Locate the cell with the specified text and output its (x, y) center coordinate. 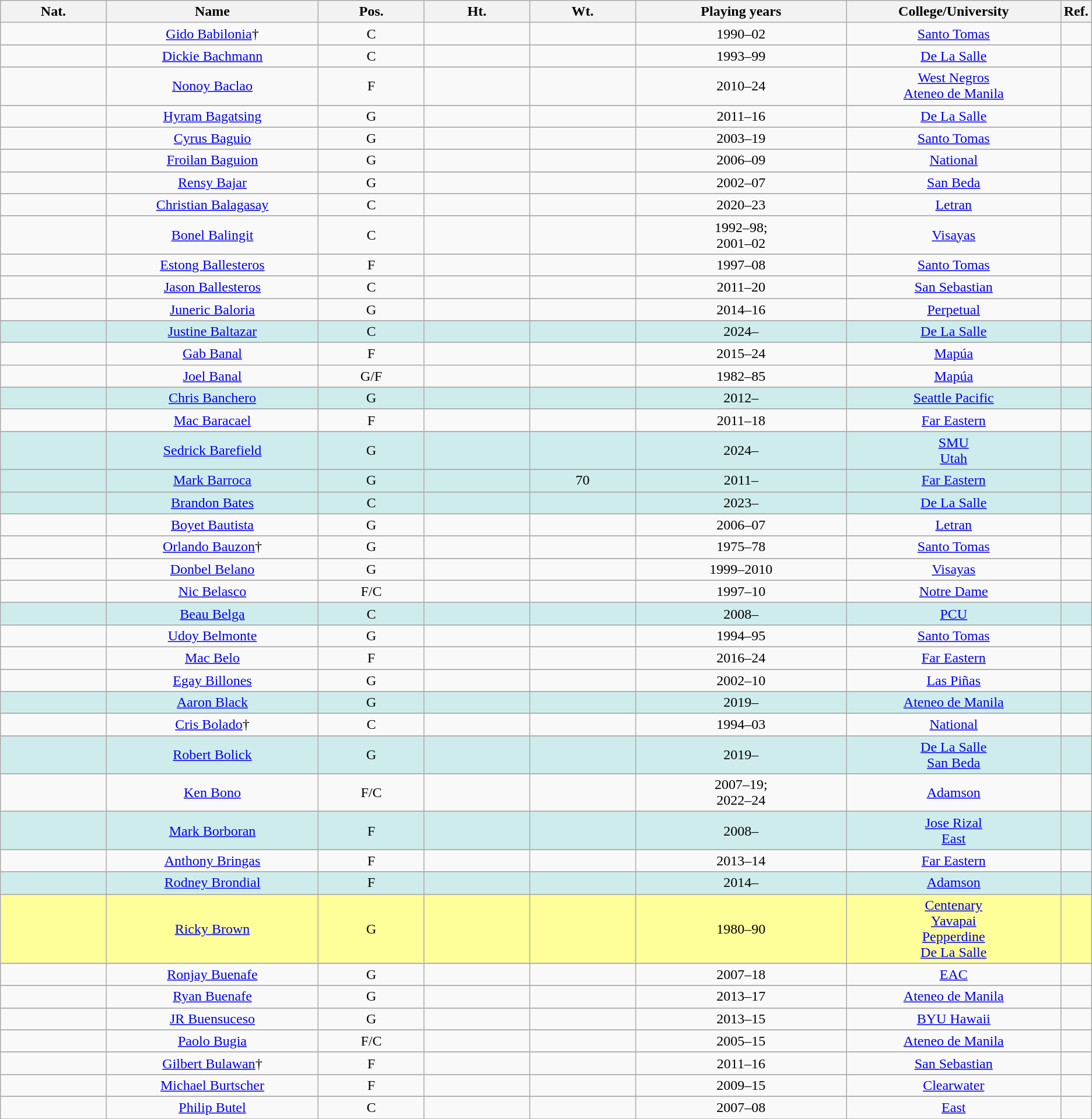
2003–19 (741, 138)
Name (212, 12)
Seattle Pacific (953, 398)
Gido Babilonia† (212, 34)
2006–07 (741, 525)
Jason Ballesteros (212, 287)
Mac Belo (212, 658)
Hyram Bagatsing (212, 116)
Ryan Buenafe (212, 997)
Robert Bolick (212, 755)
Mark Borboran (212, 830)
Joel Banal (212, 376)
Notre Dame (953, 591)
2010–24 (741, 86)
Playing years (741, 12)
Ken Bono (212, 793)
2002–07 (741, 183)
2012– (741, 398)
Nic Belasco (212, 591)
2011– (741, 480)
Aaron Black (212, 703)
Ronjay Buenafe (212, 974)
Paolo Bugia (212, 1041)
Sedrick Barefield (212, 450)
Justine Baltazar (212, 332)
CentenaryYavapaiPepperdineDe La Salle (953, 928)
De La SalleSan Beda (953, 755)
2014– (741, 883)
Mac Baracael (212, 420)
Nonoy Baclao (212, 86)
West NegrosAteneo de Manila (953, 86)
1975–78 (741, 547)
BYU Hawaii (953, 1019)
Cris Bolado† (212, 725)
Christian Balagasay (212, 205)
JR Buensuceso (212, 1019)
Gilbert Bulawan† (212, 1063)
2011–20 (741, 287)
2007–18 (741, 974)
Gab Banal (212, 354)
70 (582, 480)
1999–2010 (741, 569)
1980–90 (741, 928)
Ref. (1076, 12)
College/University (953, 12)
2023– (741, 503)
2007–08 (741, 1107)
Egay Billones (212, 680)
PCU (953, 613)
Pos. (371, 12)
Nat. (54, 12)
2013–14 (741, 861)
2015–24 (741, 354)
2016–24 (741, 658)
Dickie Bachmann (212, 56)
2013–17 (741, 997)
Mark Barroca (212, 480)
1982–85 (741, 376)
1997–08 (741, 265)
2009–15 (741, 1085)
SMUUtah (953, 450)
San Beda (953, 183)
Anthony Bringas (212, 861)
2006–09 (741, 160)
Clearwater (953, 1085)
Udoy Belmonte (212, 636)
Cyrus Baguio (212, 138)
1997–10 (741, 591)
Las Piñas (953, 680)
1992–98;2001–02 (741, 234)
G/F (371, 376)
2005–15 (741, 1041)
Rensy Bajar (212, 183)
Boyet Bautista (212, 525)
1994–95 (741, 636)
2014–16 (741, 310)
Donbel Belano (212, 569)
Ricky Brown (212, 928)
Juneric Baloria (212, 310)
2020–23 (741, 205)
2011–18 (741, 420)
2013–15 (741, 1019)
Ht. (477, 12)
Estong Ballesteros (212, 265)
Bonel Balingit (212, 234)
EAC (953, 974)
Wt. (582, 12)
1994–03 (741, 725)
Philip Butel (212, 1107)
East (953, 1107)
Perpetual (953, 310)
Rodney Brondial (212, 883)
2002–10 (741, 680)
1990–02 (741, 34)
Jose RizalEast (953, 830)
Orlando Bauzon† (212, 547)
Chris Banchero (212, 398)
Michael Burtscher (212, 1085)
Beau Belga (212, 613)
1993–99 (741, 56)
2007–19;2022–24 (741, 793)
Brandon Bates (212, 503)
Froilan Baguion (212, 160)
